Capture the cell that displays the provided text and extract its [x, y] central coordinate. 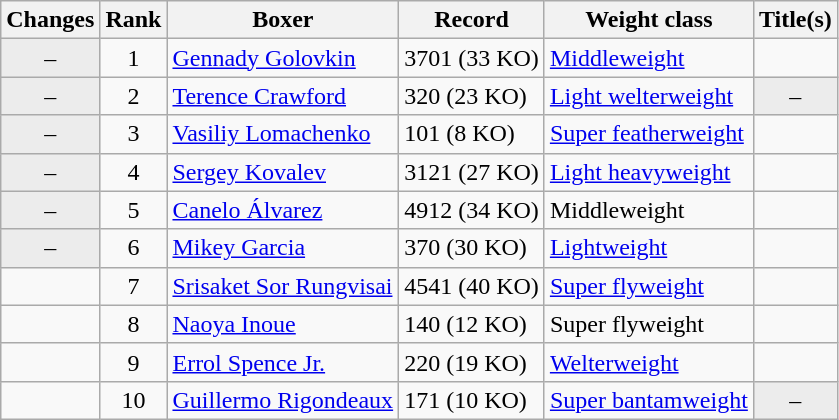
Changes [50, 20]
Canelo Álvarez [283, 210]
Vasiliy Lomachenko [283, 134]
10 [134, 400]
Weight class [648, 20]
3701 (33 KO) [472, 58]
220 (19 KO) [472, 362]
Sergey Kovalev [283, 172]
Rank [134, 20]
Light welterweight [648, 96]
Srisaket Sor Rungvisai [283, 286]
101 (8 KO) [472, 134]
140 (12 KO) [472, 324]
Title(s) [795, 20]
Guillermo Rigondeaux [283, 400]
Mikey Garcia [283, 248]
Record [472, 20]
2 [134, 96]
3 [134, 134]
9 [134, 362]
Boxer [283, 20]
Super bantamweight [648, 400]
Errol Spence Jr. [283, 362]
Gennady Golovkin [283, 58]
1 [134, 58]
4912 (34 KO) [472, 210]
Naoya Inoue [283, 324]
Welterweight [648, 362]
370 (30 KO) [472, 248]
Lightweight [648, 248]
6 [134, 248]
171 (10 KO) [472, 400]
Super featherweight [648, 134]
5 [134, 210]
320 (23 KO) [472, 96]
4541 (40 KO) [472, 286]
7 [134, 286]
4 [134, 172]
8 [134, 324]
Terence Crawford [283, 96]
3121 (27 KO) [472, 172]
Light heavyweight [648, 172]
